Determine the (x, y) coordinate at the center of the cell enclosing the given text.  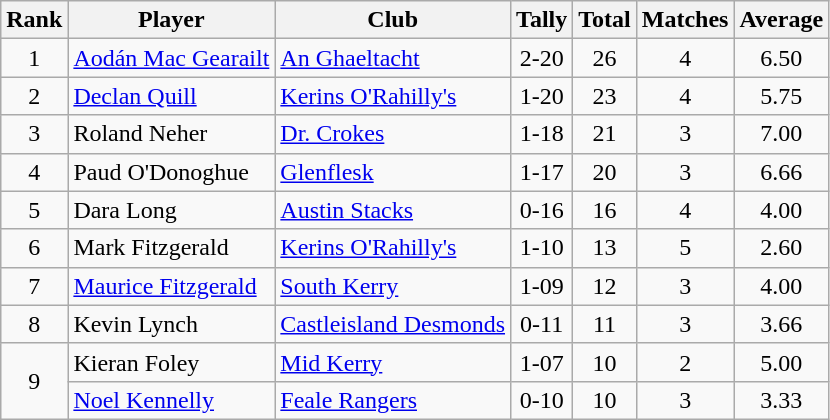
Matches (685, 20)
1-10 (542, 248)
Noel Kennelly (172, 400)
Declan Quill (172, 96)
Total (605, 20)
Austin Stacks (393, 210)
1-17 (542, 172)
26 (605, 58)
Mid Kerry (393, 362)
1-18 (542, 134)
0-16 (542, 210)
16 (605, 210)
Maurice Fitzgerald (172, 286)
Kevin Lynch (172, 324)
7.00 (782, 134)
Feale Rangers (393, 400)
23 (605, 96)
Player (172, 20)
1 (34, 58)
1-20 (542, 96)
Average (782, 20)
5.75 (782, 96)
5.00 (782, 362)
3.33 (782, 400)
3.66 (782, 324)
Club (393, 20)
7 (34, 286)
1-09 (542, 286)
20 (605, 172)
6.66 (782, 172)
Paud O'Donoghue (172, 172)
11 (605, 324)
13 (605, 248)
12 (605, 286)
Kieran Foley (172, 362)
0-11 (542, 324)
South Kerry (393, 286)
0-10 (542, 400)
Roland Neher (172, 134)
Dara Long (172, 210)
2-20 (542, 58)
An Ghaeltacht (393, 58)
Mark Fitzgerald (172, 248)
Glenflesk (393, 172)
2.60 (782, 248)
6.50 (782, 58)
Tally (542, 20)
Rank (34, 20)
8 (34, 324)
Castleisland Desmonds (393, 324)
9 (34, 381)
Dr. Crokes (393, 134)
Aodán Mac Gearailt (172, 58)
6 (34, 248)
21 (605, 134)
1-07 (542, 362)
